Scan for the cell matching the given text and deliver its [x, y] coordinate at center. 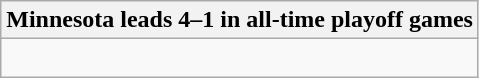
Minnesota leads 4–1 in all-time playoff games [240, 20]
